Scan for the cell matching the given text and deliver its (X, Y) coordinate at center. 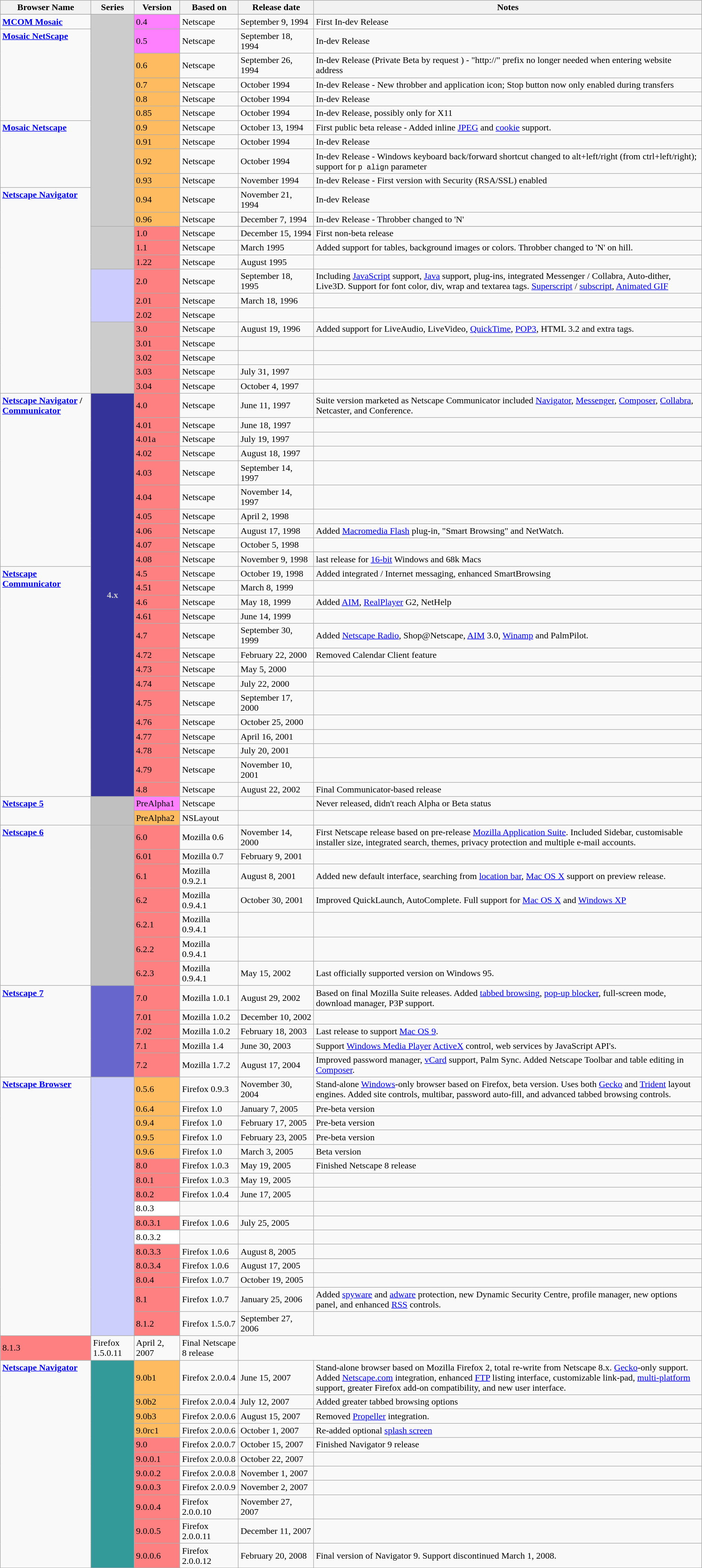
In-dev Release - First version with Security (RSA/SSL) enabled (508, 180)
4.51 (157, 588)
6.1 (157, 876)
4.01 (157, 425)
4.6 (157, 602)
2.02 (157, 315)
March 8, 1999 (276, 588)
October 30, 2001 (276, 900)
September 9, 1994 (276, 22)
6.2.2 (157, 949)
Last officially supported version on Windows 95. (508, 973)
August 8, 2001 (276, 876)
Firefox 2.0.0.7 (209, 1445)
Netscape 5 (46, 811)
PreAlpha1 (157, 804)
October 19, 1998 (276, 574)
6.0 (157, 837)
4.01a (157, 439)
December 15, 1994 (276, 234)
4.73 (157, 669)
7.2 (157, 1065)
0.6.4 (157, 1109)
8.0.3.1 (157, 1223)
7.01 (157, 1017)
0.4 (157, 22)
4.05 (157, 517)
August 29, 2002 (276, 998)
0.92 (157, 161)
Netscape 6 (46, 905)
February 22, 2000 (276, 655)
Netscape Browser (46, 1207)
7.02 (157, 1031)
July 31, 1997 (276, 372)
0.5 (157, 41)
Added integrated / Internet messaging, enhanced SmartBrowsing (508, 574)
4.07 (157, 545)
August 17, 2004 (276, 1065)
May 18, 1999 (276, 602)
April 2, 2007 (157, 1348)
9.0 (157, 1445)
9.0.0.3 (157, 1487)
Last release to support Mac OS 9. (508, 1031)
8.1.3 (46, 1348)
NSLayout (209, 818)
8.0.2 (157, 1194)
Mozilla 1.4 (209, 1045)
Suite version marketed as Netscape Communicator included Navigator, Messenger, Composer, Collabra, Netcaster, and Conference. (508, 406)
October 22, 2007 (276, 1459)
Added AIM, RealPlayer G2, NetHelp (508, 602)
1.1 (157, 248)
9.0b3 (157, 1416)
December 11, 2007 (276, 1531)
January 7, 2005 (276, 1109)
6.2 (157, 900)
Added spyware and adware protection, new Dynamic Security Centre, profile manager, new options panel, and enhanced RSS controls. (508, 1299)
3.0 (157, 329)
4.06 (157, 531)
November 21, 1994 (276, 199)
In-dev Release (Private Beta by request ) - "http://" prefix no longer needed when entering website address (508, 65)
September 27, 2006 (276, 1324)
September 17, 2000 (276, 702)
Final Netscape 8 release (209, 1348)
Added greater tabbed browsing options (508, 1402)
3.04 (157, 386)
February 18, 2003 (276, 1031)
0.96 (157, 219)
August 15, 2007 (276, 1416)
Added new default interface, searching from location bar, Mac OS X support on preview release. (508, 876)
February 23, 2005 (276, 1137)
September 18, 1994 (276, 41)
2.01 (157, 301)
Added Macromedia Flash plug-in, "Smart Browsing" and NetWatch. (508, 531)
9.0.0.1 (157, 1459)
Never released, didn't reach Alpha or Beta status (508, 804)
4.08 (157, 559)
6.2.3 (157, 973)
Notes (508, 7)
March 3, 2005 (276, 1152)
9.0rc1 (157, 1430)
March 1995 (276, 248)
4.76 (157, 722)
June 30, 2003 (276, 1045)
Mosaic NetScape (46, 75)
Netscape Navigator / Communicator (46, 480)
Finished Netscape 8 release (508, 1166)
Based on (209, 7)
8.0.3 (157, 1209)
Netscape 7 (46, 1031)
August 17, 1998 (276, 531)
0.9.6 (157, 1152)
8.0.4 (157, 1280)
Final Communicator-based release (508, 789)
Improved QuickLaunch, AutoComplete. Full support for Mac OS X and Windows XP (508, 900)
Firefox 2.0.0.12 (209, 1556)
Mozilla 0.7 (209, 857)
Improved password manager, vCard support, Palm Sync. Added Netscape Toolbar and table editing in Composer. (508, 1065)
8.0.3.3 (157, 1251)
Added Netscape Radio, Shop@Netscape, AIM 3.0, Winamp and PalmPilot. (508, 636)
8.1 (157, 1299)
0.85 (157, 113)
In-dev Release - Windows keyboard back/forward shortcut changed to alt+left/right (from ctrl+left/right); support for p align parameter (508, 161)
March 18, 1996 (276, 301)
8.1.2 (157, 1324)
November 14, 1997 (276, 497)
last release for 16-bit Windows and 68k Macs (508, 559)
February 9, 2001 (276, 857)
0.9.4 (157, 1123)
April 16, 2001 (276, 737)
6.01 (157, 857)
April 2, 1998 (276, 517)
4.5 (157, 574)
February 20, 2008 (276, 1556)
October 4, 1997 (276, 386)
1.0 (157, 234)
3.01 (157, 343)
4.03 (157, 472)
August 18, 1997 (276, 453)
Mozilla 1.0.1 (209, 998)
July 25, 2005 (276, 1223)
October 1, 2007 (276, 1430)
2.0 (157, 281)
July 20, 2001 (276, 751)
0.7 (157, 85)
August 8, 2005 (276, 1251)
In-dev Release - New throbber and application icon; Stop button now only enabled during transfers (508, 85)
May 15, 2002 (276, 973)
4.77 (157, 737)
Version (157, 7)
Mosaic Netscape (46, 154)
June 15, 2007 (276, 1378)
December 7, 1994 (276, 219)
February 17, 2005 (276, 1123)
0.5.6 (157, 1089)
0.94 (157, 199)
9.0.0.4 (157, 1507)
November 2, 2007 (276, 1487)
July 12, 2007 (276, 1402)
Firefox 2.0.0.9 (209, 1487)
Based on final Mozilla Suite releases. Added tabbed browsing, pop-up blocker, full-screen mode, download manager, P3P support. (508, 998)
November 1, 2007 (276, 1473)
Series (112, 7)
4.79 (157, 770)
November 10, 2001 (276, 770)
November 1994 (276, 180)
January 25, 2006 (276, 1299)
Final version of Navigator 9. Support discontinued March 1, 2008. (508, 1556)
June 18, 1997 (276, 425)
October 19, 2005 (276, 1280)
4.78 (157, 751)
8.0.3.2 (157, 1237)
Support Windows Media Player ActiveX control, web services by JavaScript API's. (508, 1045)
Added support for LiveAudio, LiveVideo, QuickTime, POP3, HTML 3.2 and extra tags. (508, 329)
November 27, 2007 (276, 1507)
8.0.3.4 (157, 1265)
June 11, 1997 (276, 406)
November 14, 2000 (276, 837)
3.03 (157, 372)
July 22, 2000 (276, 683)
0.6 (157, 65)
MCOM Mosaic (46, 22)
November 30, 2004 (276, 1089)
Removed Calendar Client feature (508, 655)
4.0 (157, 406)
Removed Propeller integration. (508, 1416)
Firefox 1.0.4 (209, 1194)
October 25, 2000 (276, 722)
November 9, 1998 (276, 559)
September 30, 1999 (276, 636)
0.91 (157, 142)
9.0b2 (157, 1402)
9.0.0.6 (157, 1556)
0.93 (157, 180)
In-dev Release, possibly only for X11 (508, 113)
Mozilla 0.9.2.1 (209, 876)
7.0 (157, 998)
August 19, 1996 (276, 329)
Release date (276, 7)
0.9.5 (157, 1137)
4.75 (157, 702)
Beta version (508, 1152)
October 13, 1994 (276, 127)
Mozilla 1.7.2 (209, 1065)
September 26, 1994 (276, 65)
4.61 (157, 616)
May 5, 2000 (276, 669)
August 1995 (276, 262)
October 5, 1998 (276, 545)
August 17, 2005 (276, 1265)
1.22 (157, 262)
8.0 (157, 1166)
4.72 (157, 655)
Firefox 1.5.0.7 (209, 1324)
October 15, 2007 (276, 1445)
In-dev Release - Throbber changed to 'N' (508, 219)
Finished Navigator 9 release (508, 1445)
Netscape Communicator (46, 681)
Firefox 0.9.3 (209, 1089)
3.02 (157, 358)
September 14, 1997 (276, 472)
Firefox 2.0.0.10 (209, 1507)
4.8 (157, 789)
4.04 (157, 497)
First In-dev Release (508, 22)
4.74 (157, 683)
PreAlpha2 (157, 818)
June 17, 2005 (276, 1194)
August 22, 2002 (276, 789)
First public beta release - Added inline JPEG and cookie support. (508, 127)
June 14, 1999 (276, 616)
0.9 (157, 127)
4.02 (157, 453)
First non-beta release (508, 234)
September 18, 1995 (276, 281)
6.2.1 (157, 924)
4.7 (157, 636)
Firefox 1.5.0.11 (112, 1348)
Re-added optional splash screen (508, 1430)
9.0.0.2 (157, 1473)
Added support for tables, background images or colors. Throbber changed to 'N' on hill. (508, 248)
Firefox 2.0.0.11 (209, 1531)
9.0.0.5 (157, 1531)
9.0b1 (157, 1378)
December 10, 2002 (276, 1017)
July 19, 1997 (276, 439)
0.8 (157, 99)
Browser Name (46, 7)
7.1 (157, 1045)
4.x (112, 595)
8.0.1 (157, 1180)
Mozilla 0.6 (209, 837)
